Return (x, y) of the center of cell containing provided text 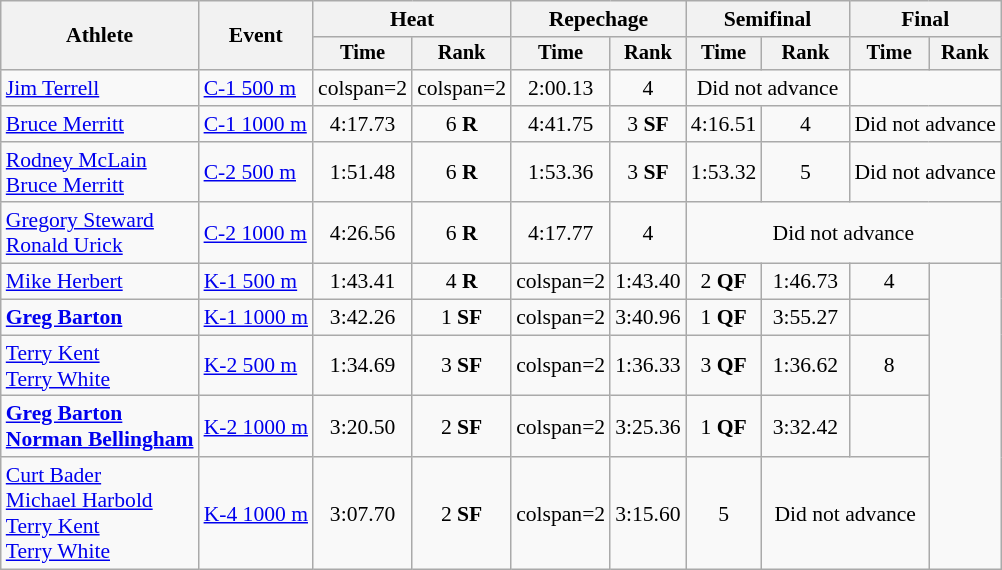
C-2 1000 m (256, 234)
4:26.56 (362, 234)
3 QF (724, 366)
C-1 1000 m (256, 124)
3:15.60 (648, 513)
1:51.48 (362, 172)
K-2 500 m (256, 366)
Final (925, 19)
8 (889, 366)
4:41.75 (560, 124)
C-1 500 m (256, 88)
1:36.33 (648, 366)
Terry KentTerry White (100, 366)
Gregory StewardRonald Urick (100, 234)
Greg BartonNorman Bellingham (100, 426)
1:34.69 (362, 366)
2 QF (724, 282)
4:17.73 (362, 124)
3:40.96 (648, 318)
K-1 1000 m (256, 318)
Event (256, 36)
4:17.77 (560, 234)
3:07.70 (362, 513)
2:00.13 (560, 88)
3:20.50 (362, 426)
Heat (412, 19)
Mike Herbert (100, 282)
1:43.40 (648, 282)
K-1 500 m (256, 282)
C-2 500 m (256, 172)
Curt BaderMichael HarboldTerry KentTerry White (100, 513)
4:16.51 (724, 124)
1:53.32 (724, 172)
1:53.36 (560, 172)
3:42.26 (362, 318)
1:43.41 (362, 282)
1 SF (462, 318)
Semifinal (768, 19)
K-4 1000 m (256, 513)
3:55.27 (805, 318)
Bruce Merritt (100, 124)
Rodney McLainBruce Merritt (100, 172)
3:32.42 (805, 426)
Greg Barton (100, 318)
1:46.73 (805, 282)
Jim Terrell (100, 88)
4 R (462, 282)
Athlete (100, 36)
1:36.62 (805, 366)
Repechage (598, 19)
K-2 1000 m (256, 426)
3:25.36 (648, 426)
